Search for the cell housing the specified text and yield its (x, y) center coordinate. 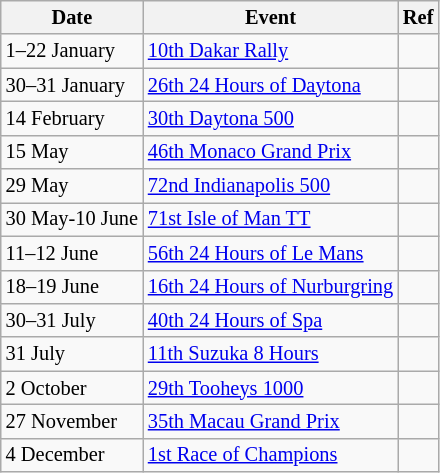
71st Isle of Man TT (270, 219)
30 May-10 June (72, 219)
31 July (72, 354)
72nd Indianapolis 500 (270, 186)
29th Tooheys 1000 (270, 388)
35th Macau Grand Prix (270, 421)
30–31 January (72, 85)
18–19 June (72, 287)
26th 24 Hours of Daytona (270, 85)
30th Daytona 500 (270, 118)
30–31 July (72, 320)
11–12 June (72, 253)
11th Suzuka 8 Hours (270, 354)
Event (270, 17)
1–22 January (72, 51)
29 May (72, 186)
27 November (72, 421)
16th 24 Hours of Nurburgring (270, 287)
10th Dakar Rally (270, 51)
15 May (72, 152)
1st Race of Champions (270, 455)
56th 24 Hours of Le Mans (270, 253)
Date (72, 17)
2 October (72, 388)
40th 24 Hours of Spa (270, 320)
46th Monaco Grand Prix (270, 152)
4 December (72, 455)
14 February (72, 118)
Ref (418, 17)
